Identify which cell holds the provided text, then report its (x, y) central coordinate. 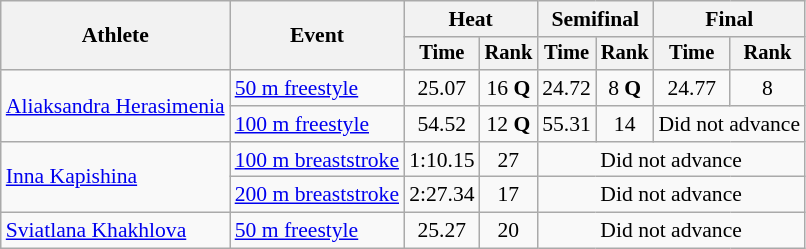
12 Q (509, 124)
Heat (470, 19)
Athlete (116, 36)
Semifinal (595, 19)
54.52 (442, 124)
1:10.15 (442, 160)
25.07 (442, 88)
24.77 (692, 88)
25.27 (442, 231)
200 m breaststroke (317, 195)
100 m freestyle (317, 124)
14 (625, 124)
20 (509, 231)
55.31 (566, 124)
16 Q (509, 88)
Inna Kapishina (116, 178)
Final (729, 19)
27 (509, 160)
100 m breaststroke (317, 160)
8 (768, 88)
8 Q (625, 88)
24.72 (566, 88)
Sviatlana Khakhlova (116, 231)
Event (317, 36)
17 (509, 195)
Aliaksandra Herasimenia (116, 106)
2:27.34 (442, 195)
